Capture the cell that displays the provided text and extract its (X, Y) central coordinate. 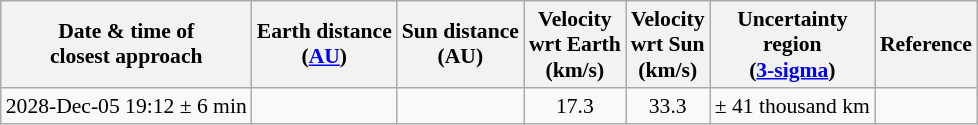
Sun distance(AU) (460, 44)
17.3 (575, 106)
2028-Dec-05 19:12 ± 6 min (126, 106)
33.3 (668, 106)
Velocitywrt Earth(km/s) (575, 44)
Velocitywrt Sun(km/s) (668, 44)
± 41 thousand km (792, 106)
Uncertaintyregion(3-sigma) (792, 44)
Date & time ofclosest approach (126, 44)
Earth distance(AU) (324, 44)
Reference (926, 44)
